Detect which cell encompasses the target text, then output its (X, Y) center coordinate. 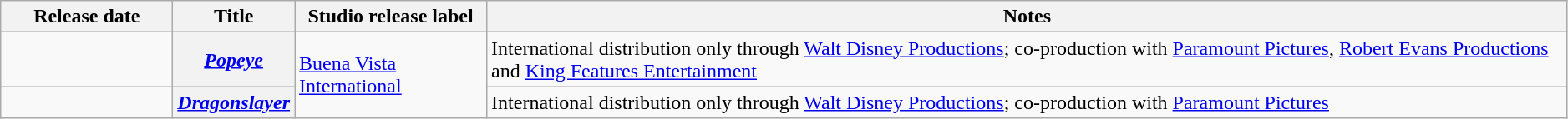
Notes (1028, 17)
Buena Vista International (391, 75)
Popeye (234, 60)
Studio release label (391, 17)
International distribution only through Walt Disney Productions; co-production with Paramount Pictures (1028, 102)
Release date (87, 17)
Title (234, 17)
Dragonslayer (234, 102)
